Search for the cell housing the specified text and yield its (X, Y) center coordinate. 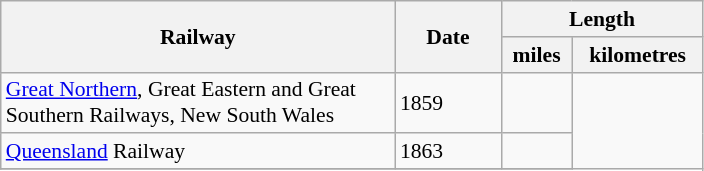
Great Northern, Great Eastern and Great Southern Railways, New South Wales (198, 102)
miles (536, 55)
Date (448, 36)
Length (602, 19)
1863 (448, 152)
Queensland Railway (198, 152)
1859 (448, 102)
Railway (198, 36)
kilometres (638, 55)
